Output the (X, Y) coordinate of the center of the cell containing the given text.  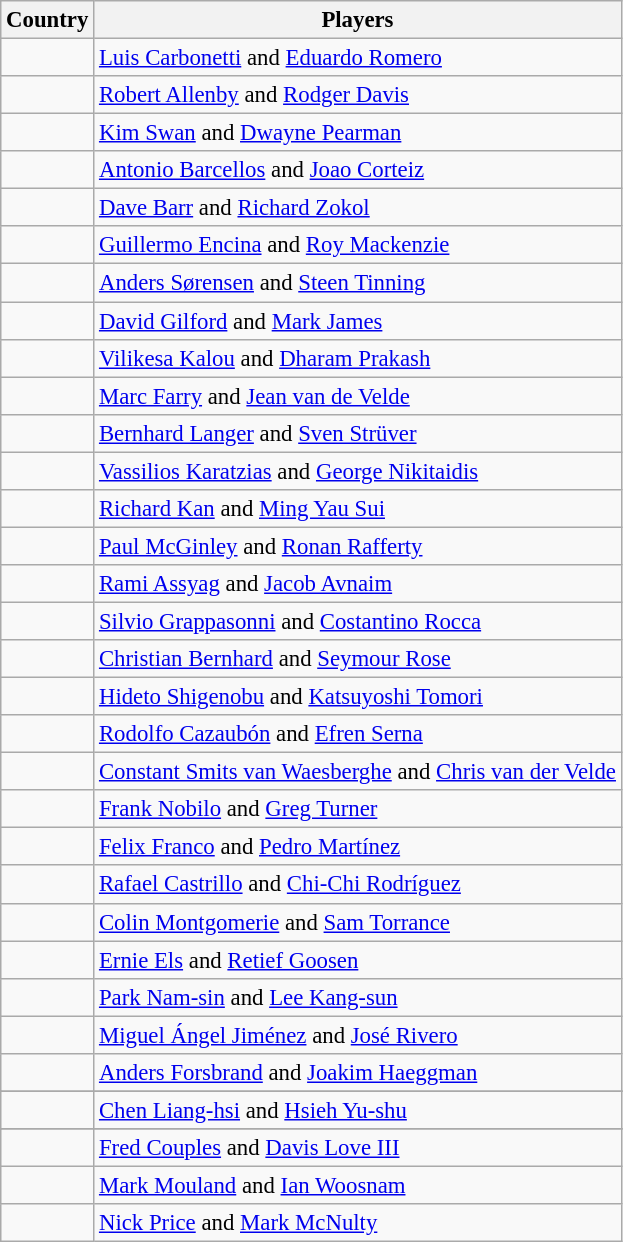
Colin Montgomerie and Sam Torrance (358, 922)
Luis Carbonetti and Eduardo Romero (358, 58)
Richard Kan and Ming Yau Sui (358, 509)
Rodolfo Cazaubón and Efren Serna (358, 734)
Country (48, 20)
Park Nam-sin and Lee Kang-sun (358, 997)
Felix Franco and Pedro Martínez (358, 847)
Guillermo Encina and Roy Mackenzie (358, 245)
Nick Price and Mark McNulty (358, 1223)
Robert Allenby and Rodger Davis (358, 95)
Ernie Els and Retief Goosen (358, 960)
Silvio Grappasonni and Costantino Rocca (358, 621)
Christian Bernhard and Seymour Rose (358, 659)
Vilikesa Kalou and Dharam Prakash (358, 358)
Frank Nobilo and Greg Turner (358, 809)
Kim Swan and Dwayne Pearman (358, 133)
Rafael Castrillo and Chi-Chi Rodríguez (358, 885)
Miguel Ángel Jiménez and José Rivero (358, 1035)
David Gilford and Mark James (358, 321)
Dave Barr and Richard Zokol (358, 208)
Vassilios Karatzias and George Nikitaidis (358, 471)
Rami Assyag and Jacob Avnaim (358, 584)
Players (358, 20)
Constant Smits van Waesberghe and Chris van der Velde (358, 772)
Mark Mouland and Ian Woosnam (358, 1185)
Anders Forsbrand and Joakim Haeggman (358, 1073)
Anders Sørensen and Steen Tinning (358, 283)
Chen Liang-hsi and Hsieh Yu-shu (358, 1110)
Hideto Shigenobu and Katsuyoshi Tomori (358, 697)
Paul McGinley and Ronan Rafferty (358, 546)
Fred Couples and Davis Love III (358, 1148)
Bernhard Langer and Sven Strüver (358, 433)
Antonio Barcellos and Joao Corteiz (358, 170)
Marc Farry and Jean van de Velde (358, 396)
